Find where the given text appears and provide that cell's center as [x, y] coordinate. 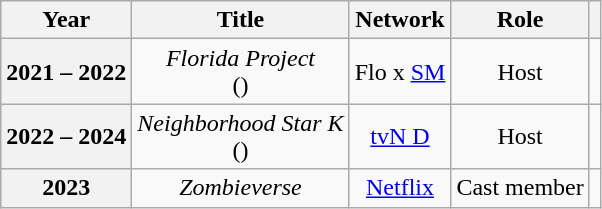
Network [400, 20]
tvN D [400, 136]
Title [240, 20]
Zombieverse [240, 188]
Netflix [400, 188]
Cast member [520, 188]
2021 – 2022 [66, 72]
2023 [66, 188]
Florida Project() [240, 72]
Flo x SM [400, 72]
Year [66, 20]
Role [520, 20]
2022 – 2024 [66, 136]
Neighborhood Star K() [240, 136]
